For the text-containing cell, return its midpoint in [x, y] coordinate format. 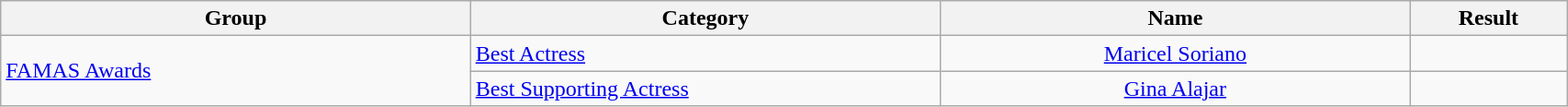
Category [705, 18]
Gina Alajar [1176, 89]
Best Supporting Actress [705, 89]
Maricel Soriano [1176, 53]
Result [1488, 18]
Group [235, 18]
Best Actress [705, 53]
FAMAS Awards [235, 71]
Name [1176, 18]
